Output the (x, y) coordinate of the center of the cell containing the given text.  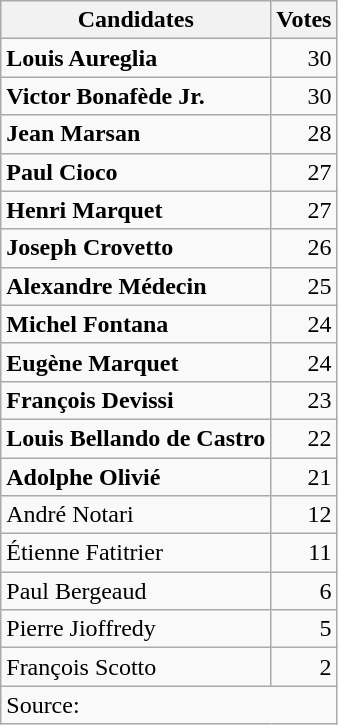
Henri Marquet (136, 210)
11 (304, 553)
François Scotto (136, 667)
21 (304, 477)
25 (304, 286)
Michel Fontana (136, 324)
Étienne Fatitrier (136, 553)
Louis Aureglia (136, 58)
12 (304, 515)
Paul Cioco (136, 172)
Paul Bergeaud (136, 591)
Adolphe Olivié (136, 477)
Votes (304, 20)
Louis Bellando de Castro (136, 438)
26 (304, 248)
Victor Bonafède Jr. (136, 96)
François Devissi (136, 400)
28 (304, 134)
23 (304, 400)
Jean Marsan (136, 134)
Pierre Jioffredy (136, 629)
Joseph Crovetto (136, 248)
Eugène Marquet (136, 362)
André Notari (136, 515)
6 (304, 591)
5 (304, 629)
22 (304, 438)
Candidates (136, 20)
Alexandre Médecin (136, 286)
2 (304, 667)
Source: (169, 705)
